Identify which cell holds the provided text, then report its (X, Y) central coordinate. 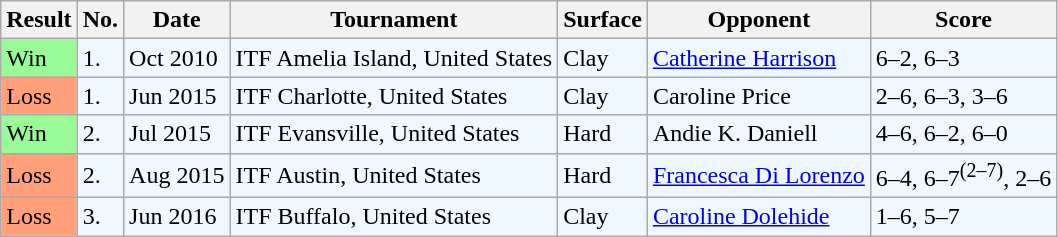
2–6, 6–3, 3–6 (963, 96)
1–6, 5–7 (963, 217)
Oct 2010 (177, 58)
Result (39, 20)
Score (963, 20)
6–2, 6–3 (963, 58)
4–6, 6–2, 6–0 (963, 134)
No. (100, 20)
3. (100, 217)
Caroline Price (758, 96)
Jun 2015 (177, 96)
ITF Evansville, United States (394, 134)
Tournament (394, 20)
Date (177, 20)
Jun 2016 (177, 217)
Andie K. Daniell (758, 134)
Aug 2015 (177, 176)
ITF Amelia Island, United States (394, 58)
6–4, 6–7(2–7), 2–6 (963, 176)
Jul 2015 (177, 134)
ITF Buffalo, United States (394, 217)
Caroline Dolehide (758, 217)
ITF Charlotte, United States (394, 96)
Surface (603, 20)
Francesca Di Lorenzo (758, 176)
Opponent (758, 20)
ITF Austin, United States (394, 176)
Catherine Harrison (758, 58)
